Return the (X, Y) coordinate for the center point of the cell that contains the specified text.  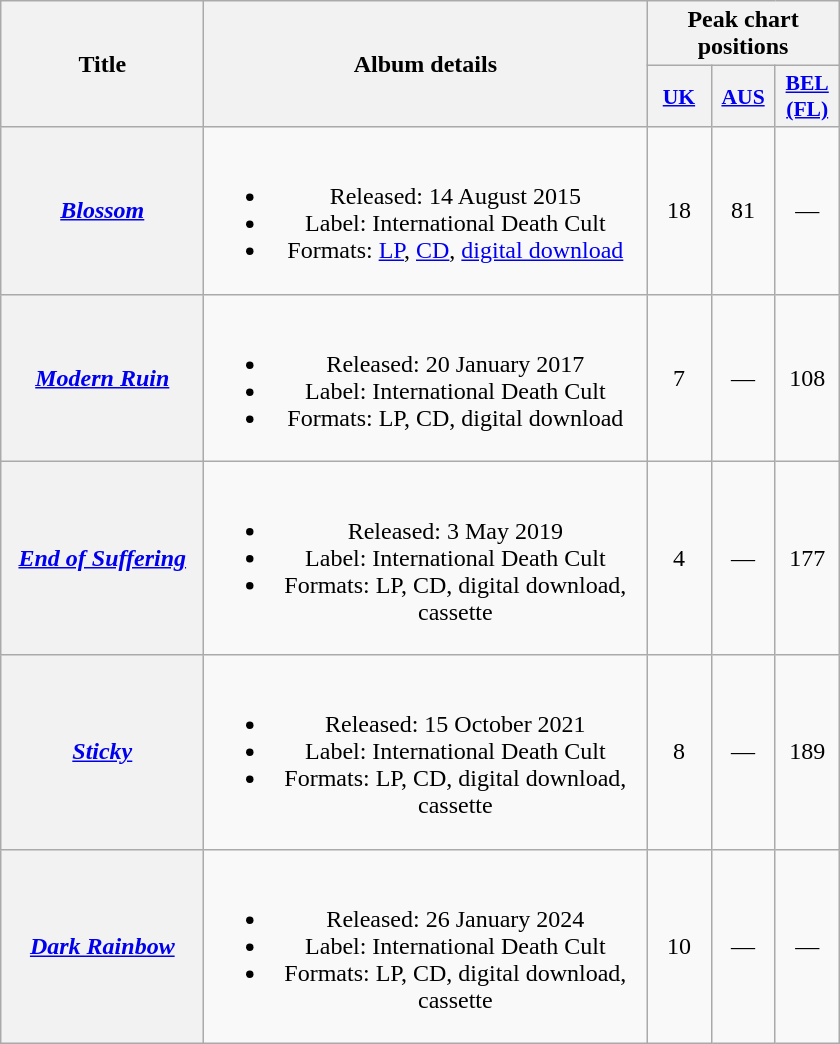
Released: 3 May 2019Label: International Death CultFormats: LP, CD, digital download, cassette (426, 558)
81 (743, 210)
Released: 15 October 2021Label: International Death CultFormats: LP, CD, digital download, cassette (426, 752)
Album details (426, 64)
177 (807, 558)
4 (679, 558)
Released: 14 August 2015Label: International Death CultFormats: LP, CD, digital download (426, 210)
Sticky (102, 752)
Blossom (102, 210)
UK (679, 96)
108 (807, 378)
10 (679, 946)
7 (679, 378)
AUS (743, 96)
Released: 26 January 2024Label: International Death CultFormats: LP, CD, digital download, cassette (426, 946)
Modern Ruin (102, 378)
18 (679, 210)
Title (102, 64)
Dark Rainbow (102, 946)
End of Suffering (102, 558)
8 (679, 752)
BEL(FL) (807, 96)
Released: 20 January 2017Label: International Death CultFormats: LP, CD, digital download (426, 378)
Peak chart positions (743, 34)
189 (807, 752)
